From the cell containing the given text, extract its center point as (x, y) coordinate. 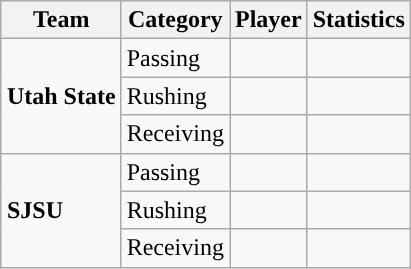
Player (269, 20)
Team (61, 20)
Statistics (358, 20)
Category (175, 20)
SJSU (61, 210)
Utah State (61, 96)
